Output the [x, y] coordinate of the center of the cell containing the given text.  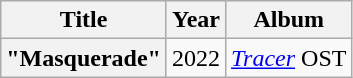
Year [196, 20]
Album [289, 20]
2022 [196, 58]
Tracer OST [289, 58]
"Masquerade" [84, 58]
Title [84, 20]
